Extract the (x, y) coordinate from the center of the cell holding the provided text.  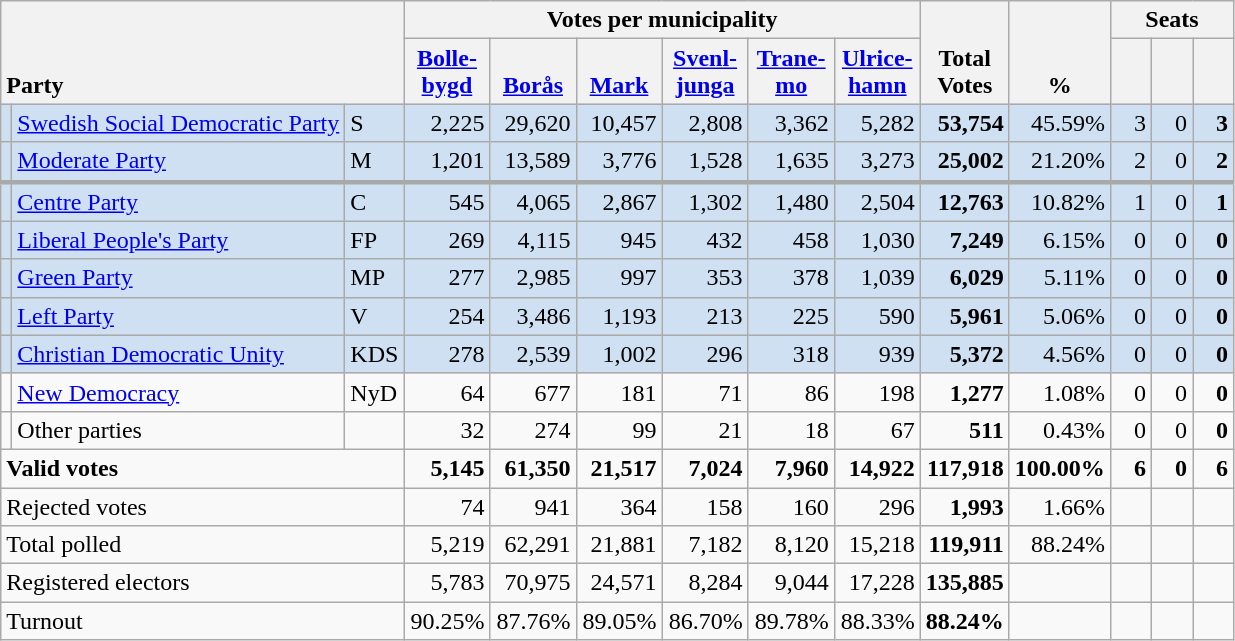
160 (791, 507)
511 (964, 430)
Christian Democratic Unity (178, 354)
6,029 (964, 278)
Moderate Party (178, 162)
378 (791, 278)
318 (791, 354)
274 (533, 430)
88.33% (877, 621)
C (374, 202)
135,885 (964, 583)
2,867 (619, 202)
53,754 (964, 123)
6.15% (1060, 240)
1.08% (1060, 392)
Green Party (178, 278)
5,961 (964, 316)
3,486 (533, 316)
213 (705, 316)
MP (374, 278)
89.78% (791, 621)
9,044 (791, 583)
13,589 (533, 162)
1,193 (619, 316)
1,635 (791, 162)
117,918 (964, 468)
71 (705, 392)
1.66% (1060, 507)
89.05% (619, 621)
353 (705, 278)
Rejected votes (202, 507)
18 (791, 430)
Turnout (202, 621)
32 (447, 430)
5,219 (447, 545)
2,808 (705, 123)
29,620 (533, 123)
590 (877, 316)
Centre Party (178, 202)
Trane- mo (791, 72)
70,975 (533, 583)
939 (877, 354)
25,002 (964, 162)
2,539 (533, 354)
225 (791, 316)
FP (374, 240)
Ulrice- hamn (877, 72)
Votes per municipality (662, 20)
2,225 (447, 123)
87.76% (533, 621)
254 (447, 316)
278 (447, 354)
432 (705, 240)
7,249 (964, 240)
0.43% (1060, 430)
86 (791, 392)
941 (533, 507)
100.00% (1060, 468)
5,145 (447, 468)
21,881 (619, 545)
V (374, 316)
677 (533, 392)
2,985 (533, 278)
1,480 (791, 202)
4,065 (533, 202)
64 (447, 392)
Total polled (202, 545)
Valid votes (202, 468)
277 (447, 278)
181 (619, 392)
Bolle- bygd (447, 72)
5.06% (1060, 316)
2,504 (877, 202)
17,228 (877, 583)
Left Party (178, 316)
198 (877, 392)
10.82% (1060, 202)
45.59% (1060, 123)
5,372 (964, 354)
5.11% (1060, 278)
8,120 (791, 545)
Liberal People's Party (178, 240)
74 (447, 507)
8,284 (705, 583)
458 (791, 240)
3,273 (877, 162)
1,302 (705, 202)
21,517 (619, 468)
24,571 (619, 583)
Registered electors (202, 583)
Party (202, 52)
1,277 (964, 392)
7,960 (791, 468)
269 (447, 240)
Total Votes (964, 52)
3,776 (619, 162)
4,115 (533, 240)
119,911 (964, 545)
99 (619, 430)
NyD (374, 392)
67 (877, 430)
1,528 (705, 162)
1,039 (877, 278)
% (1060, 52)
14,922 (877, 468)
1,002 (619, 354)
Borås (533, 72)
15,218 (877, 545)
62,291 (533, 545)
545 (447, 202)
7,024 (705, 468)
21.20% (1060, 162)
158 (705, 507)
90.25% (447, 621)
945 (619, 240)
7,182 (705, 545)
86.70% (705, 621)
Swedish Social Democratic Party (178, 123)
3,362 (791, 123)
1,030 (877, 240)
1,201 (447, 162)
M (374, 162)
New Democracy (178, 392)
Svenl- junga (705, 72)
10,457 (619, 123)
Seats (1172, 20)
5,783 (447, 583)
12,763 (964, 202)
364 (619, 507)
5,282 (877, 123)
Other parties (178, 430)
S (374, 123)
1,993 (964, 507)
21 (705, 430)
KDS (374, 354)
997 (619, 278)
61,350 (533, 468)
Mark (619, 72)
4.56% (1060, 354)
